Find where the given text appears and provide that cell's center as [X, Y] coordinate. 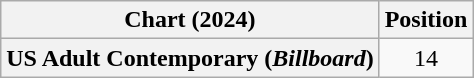
US Adult Contemporary (Billboard) [190, 58]
14 [426, 58]
Position [426, 20]
Chart (2024) [190, 20]
